Search for the cell housing the specified text and yield its (X, Y) center coordinate. 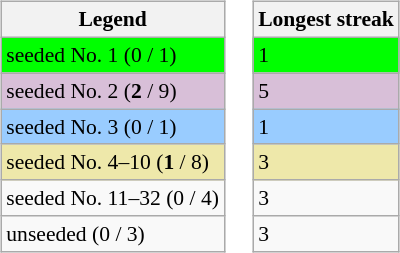
5 (326, 91)
seeded No. 11–32 (0 / 4) (112, 198)
seeded No. 2 (2 / 9) (112, 91)
unseeded (0 / 3) (112, 234)
seeded No. 3 (0 / 1) (112, 127)
seeded No. 4–10 (1 / 8) (112, 162)
Legend (112, 20)
Longest streak (326, 20)
seeded No. 1 (0 / 1) (112, 55)
